Extract the (X, Y) coordinate from the center of the cell holding the provided text.  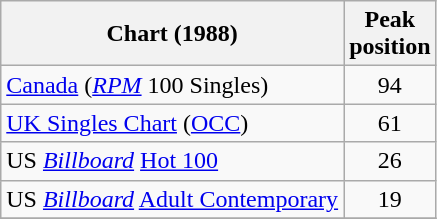
UK Singles Chart (OCC) (172, 123)
US Billboard Hot 100 (172, 161)
26 (390, 161)
19 (390, 199)
Peakposition (390, 34)
US Billboard Adult Contemporary (172, 199)
94 (390, 85)
Canada (RPM 100 Singles) (172, 85)
61 (390, 123)
Chart (1988) (172, 34)
